Identify which cell holds the provided text, then report its (X, Y) central coordinate. 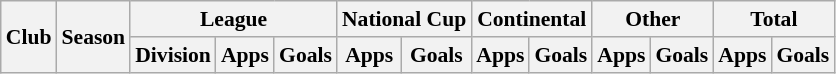
Division (173, 55)
Season (93, 36)
Other (652, 19)
Continental (532, 19)
National Cup (404, 19)
Total (774, 19)
League (234, 19)
Club (29, 36)
